Return (x, y) of the center of cell containing provided text 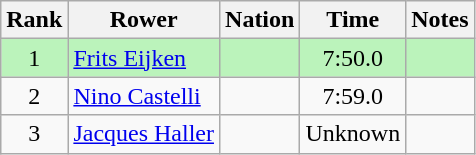
Nino Castelli (144, 96)
3 (34, 134)
2 (34, 96)
Rank (34, 20)
7:50.0 (353, 58)
Rower (144, 20)
7:59.0 (353, 96)
Time (353, 20)
1 (34, 58)
Frits Eijken (144, 58)
Nation (260, 20)
Unknown (353, 134)
Jacques Haller (144, 134)
Notes (440, 20)
